Determine the [X, Y] coordinate at the center of the cell enclosing the given text.  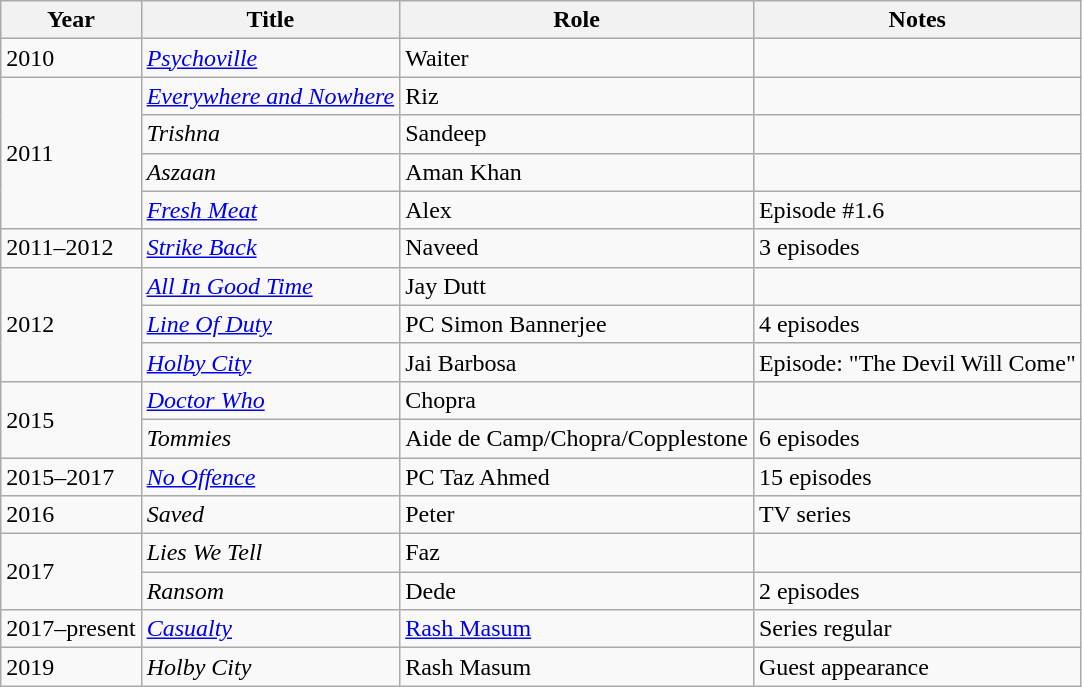
2011–2012 [71, 248]
TV series [917, 515]
Year [71, 20]
Role [577, 20]
Notes [917, 20]
4 episodes [917, 324]
2015 [71, 419]
2016 [71, 515]
Title [270, 20]
Peter [577, 515]
Everywhere and Nowhere [270, 96]
Jay Dutt [577, 286]
2012 [71, 324]
Faz [577, 553]
Riz [577, 96]
Line Of Duty [270, 324]
2010 [71, 58]
Saved [270, 515]
Casualty [270, 629]
Strike Back [270, 248]
Tommies [270, 438]
Doctor Who [270, 400]
2011 [71, 153]
2017–present [71, 629]
2 episodes [917, 591]
Psychoville [270, 58]
Waiter [577, 58]
PC Taz Ahmed [577, 477]
Lies We Tell [270, 553]
15 episodes [917, 477]
Episode: "The Devil Will Come" [917, 362]
Jai Barbosa [577, 362]
All In Good Time [270, 286]
2019 [71, 667]
Alex [577, 210]
Fresh Meat [270, 210]
3 episodes [917, 248]
PC Simon Bannerjee [577, 324]
Aszaan [270, 172]
Guest appearance [917, 667]
Trishna [270, 134]
No Offence [270, 477]
Sandeep [577, 134]
Aman Khan [577, 172]
Aide de Camp/Chopra/Copplestone [577, 438]
Chopra [577, 400]
Dede [577, 591]
Naveed [577, 248]
2015–2017 [71, 477]
Ransom [270, 591]
Episode #1.6 [917, 210]
2017 [71, 572]
Series regular [917, 629]
6 episodes [917, 438]
